Identify which cell holds the provided text, then report its (x, y) central coordinate. 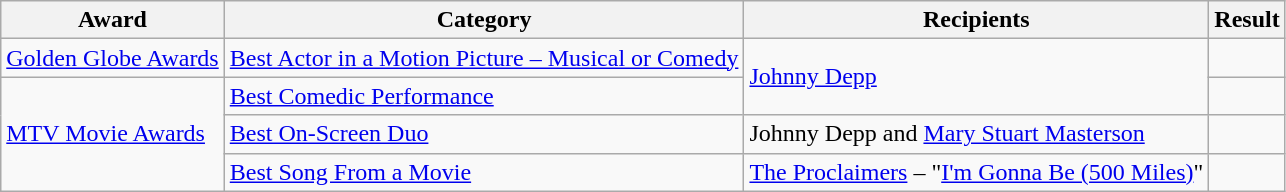
Golden Globe Awards (113, 58)
Recipients (976, 20)
Johnny Depp (976, 77)
Best On-Screen Duo (484, 134)
MTV Movie Awards (113, 134)
Award (113, 20)
The Proclaimers – "I'm Gonna Be (500 Miles)" (976, 172)
Category (484, 20)
Best Actor in a Motion Picture – Musical or Comedy (484, 58)
Johnny Depp and Mary Stuart Masterson (976, 134)
Best Comedic Performance (484, 96)
Result (1247, 20)
Best Song From a Movie (484, 172)
